For the text-containing cell, return its midpoint in [X, Y] coordinate format. 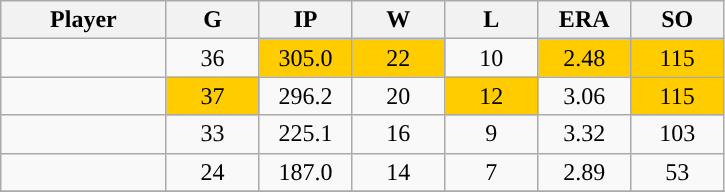
24 [212, 172]
L [492, 20]
IP [306, 20]
33 [212, 134]
W [398, 20]
296.2 [306, 96]
10 [492, 58]
53 [678, 172]
187.0 [306, 172]
14 [398, 172]
37 [212, 96]
3.32 [584, 134]
36 [212, 58]
SO [678, 20]
2.48 [584, 58]
225.1 [306, 134]
Player [84, 20]
103 [678, 134]
20 [398, 96]
2.89 [584, 172]
9 [492, 134]
ERA [584, 20]
12 [492, 96]
G [212, 20]
305.0 [306, 58]
16 [398, 134]
7 [492, 172]
3.06 [584, 96]
22 [398, 58]
